Determine the (x, y) coordinate at the center of the cell enclosing the given text.  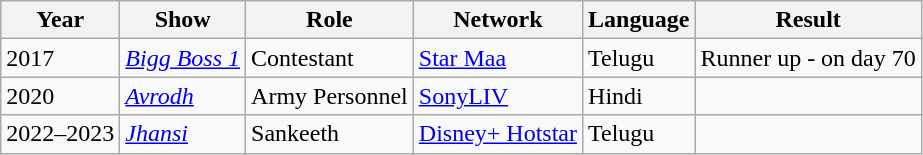
Network (498, 20)
Jhansi (183, 134)
Sankeeth (330, 134)
Runner up - on day 70 (808, 58)
SonyLIV (498, 96)
2020 (60, 96)
Contestant (330, 58)
Result (808, 20)
Avrodh (183, 96)
Army Personnel (330, 96)
Star Maa (498, 58)
Disney+ Hotstar (498, 134)
Role (330, 20)
2022–2023 (60, 134)
2017 (60, 58)
Year (60, 20)
Language (639, 20)
Bigg Boss 1 (183, 58)
Hindi (639, 96)
Show (183, 20)
